From the cell containing the given text, extract its center point as (x, y) coordinate. 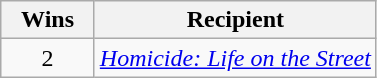
Homicide: Life on the Street (235, 58)
2 (48, 58)
Recipient (235, 20)
Wins (48, 20)
